Determine the (x, y) coordinate at the center of the cell enclosing the given text.  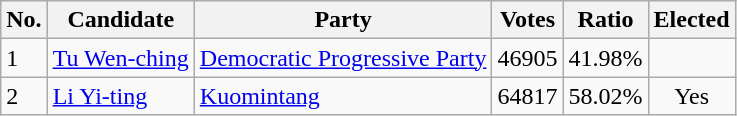
Ratio (606, 20)
46905 (528, 58)
41.98% (606, 58)
1 (24, 58)
58.02% (606, 96)
Party (343, 20)
Elected (692, 20)
2 (24, 96)
Democratic Progressive Party (343, 58)
Kuomintang (343, 96)
No. (24, 20)
Votes (528, 20)
Tu Wen-ching (120, 58)
Yes (692, 96)
64817 (528, 96)
Candidate (120, 20)
Li Yi-ting (120, 96)
